Return [x, y] of the center of cell containing provided text 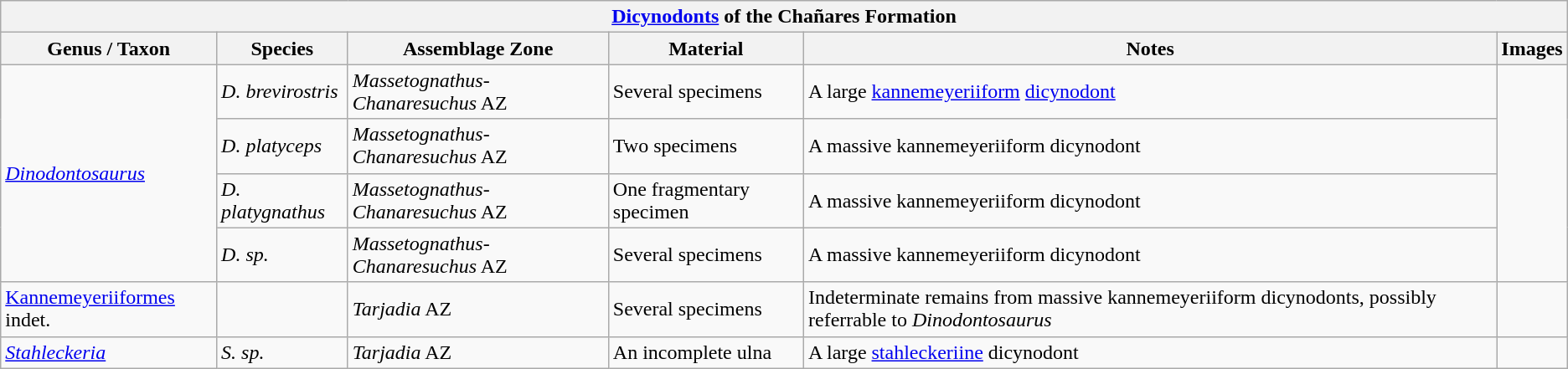
S. sp. [283, 352]
Material [705, 49]
D. platygnathus [283, 201]
D. sp. [283, 254]
Notes [1149, 49]
Species [283, 49]
Kannemeyeriiformes indet. [109, 310]
Two specimens [705, 146]
D. brevirostris [283, 92]
Images [1532, 49]
A large stahleckeriine dicynodont [1149, 352]
Indeterminate remains from massive kannemeyeriiform dicynodonts, possibly referrable to Dinodontosaurus [1149, 310]
Dicynodonts of the Chañares Formation [784, 17]
D. platyceps [283, 146]
An incomplete ulna [705, 352]
Dinodontosaurus [109, 173]
Assemblage Zone [477, 49]
A large kannemeyeriiform dicynodont [1149, 92]
Stahleckeria [109, 352]
Genus / Taxon [109, 49]
One fragmentary specimen [705, 201]
